Output the [x, y] coordinate of the center of the cell containing the given text.  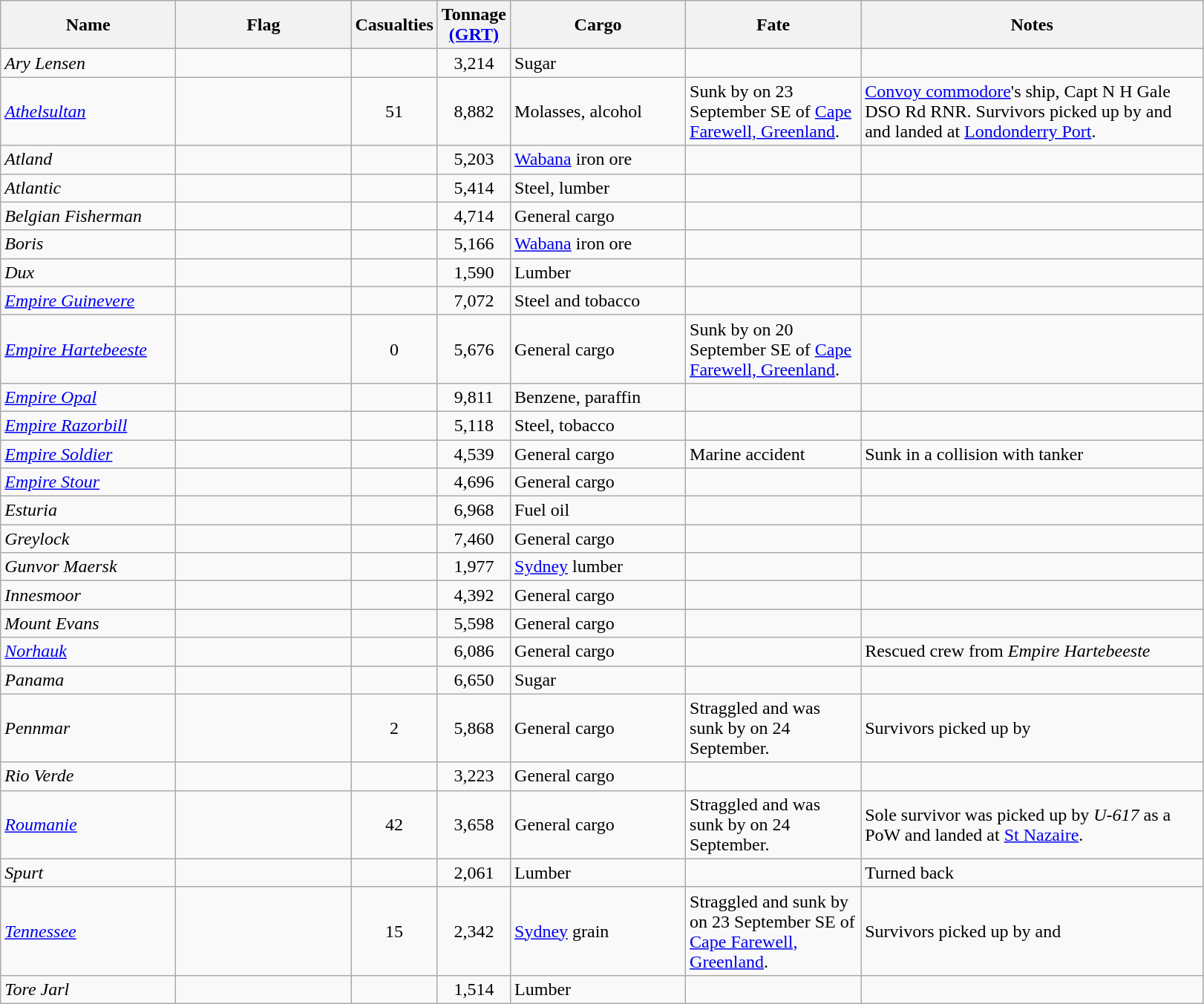
Rescued crew from Empire Hartebeeste [1032, 652]
Mount Evans [88, 623]
2,342 [474, 931]
Molasses, alcohol [598, 111]
Tore Jarl [88, 989]
2,061 [474, 873]
Spurt [88, 873]
7,072 [474, 301]
Roumanie [88, 824]
Straggled and sunk by on 23 September SE of Cape Farewell, Greenland. [773, 931]
Steel, lumber [598, 188]
Name [88, 25]
Sydney grain [598, 931]
5,166 [474, 244]
4,714 [474, 216]
Belgian Fisherman [88, 216]
Esturia [88, 511]
1,590 [474, 272]
Fuel oil [598, 511]
Norhauk [88, 652]
Athelsultan [88, 111]
5,868 [474, 728]
Empire Guinevere [88, 301]
5,598 [474, 623]
Dux [88, 272]
6,650 [474, 680]
9,811 [474, 397]
Benzene, paraffin [598, 397]
42 [394, 824]
Sunk by on 23 September SE of Cape Farewell, Greenland. [773, 111]
5,203 [474, 160]
Casualties [394, 25]
Fate [773, 25]
Tonnage (GRT) [474, 25]
7,460 [474, 539]
Pennmar [88, 728]
Atlantic [88, 188]
0 [394, 349]
4,392 [474, 595]
Empire Soldier [88, 453]
2 [394, 728]
1,514 [474, 989]
Rio Verde [88, 776]
Panama [88, 680]
Notes [1032, 25]
3,214 [474, 63]
Boris [88, 244]
Marine accident [773, 453]
Tennessee [88, 931]
Steel and tobacco [598, 301]
3,658 [474, 824]
5,118 [474, 425]
Turned back [1032, 873]
Sunk in a collision with tanker [1032, 453]
Empire Opal [88, 397]
Steel, tobacco [598, 425]
Flag [264, 25]
Atland [88, 160]
Survivors picked up by and [1032, 931]
15 [394, 931]
Empire Hartebeeste [88, 349]
51 [394, 111]
Greylock [88, 539]
Innesmoor [88, 595]
Gunvor Maersk [88, 567]
3,223 [474, 776]
5,414 [474, 188]
4,696 [474, 482]
Cargo [598, 25]
4,539 [474, 453]
5,676 [474, 349]
Convoy commodore's ship, Capt N H Gale DSO Rd RNR. Survivors picked up by and and landed at Londonderry Port. [1032, 111]
6,086 [474, 652]
Sole survivor was picked up by U-617 as a PoW and landed at St Nazaire. [1032, 824]
Survivors picked up by [1032, 728]
8,882 [474, 111]
Sydney lumber [598, 567]
Empire Stour [88, 482]
6,968 [474, 511]
Ary Lensen [88, 63]
Empire Razorbill [88, 425]
1,977 [474, 567]
Sunk by on 20 September SE of Cape Farewell, Greenland. [773, 349]
